Return the (X, Y) coordinate for the center point of the cell that contains the specified text.  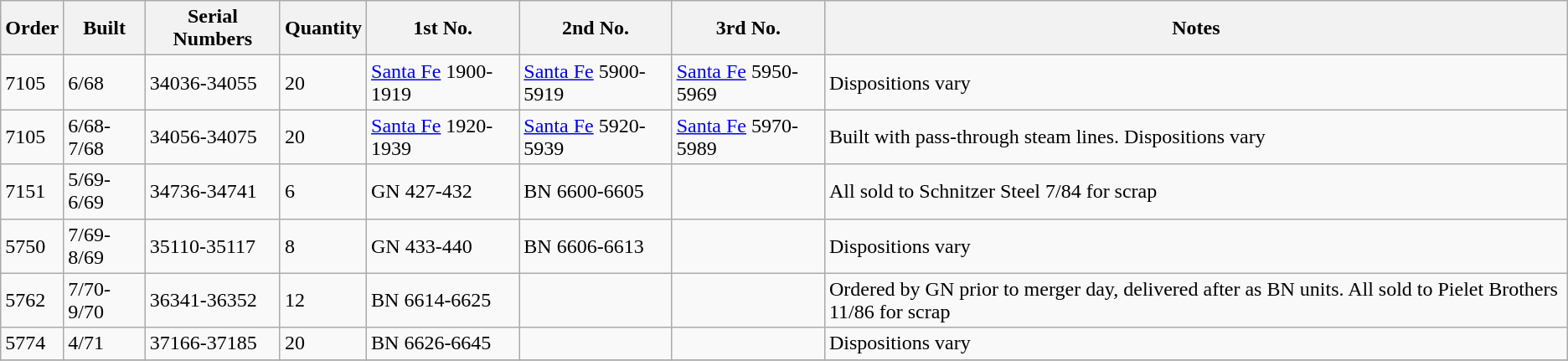
7151 (32, 191)
Santa Fe 1900-1919 (443, 82)
3rd No. (748, 28)
Santa Fe 5950-5969 (748, 82)
8 (323, 246)
36341-36352 (213, 300)
Quantity (323, 28)
All sold to Schnitzer Steel 7/84 for scrap (1196, 191)
5750 (32, 246)
Serial Numbers (213, 28)
Order (32, 28)
7/70-9/70 (105, 300)
Santa Fe 1920-1939 (443, 137)
34036-34055 (213, 82)
2nd No. (596, 28)
6/68 (105, 82)
37166-37185 (213, 343)
Notes (1196, 28)
GN 427-432 (443, 191)
12 (323, 300)
Santa Fe 5900-5919 (596, 82)
Ordered by GN prior to merger day, delivered after as BN units. All sold to Pielet Brothers 11/86 for scrap (1196, 300)
Santa Fe 5970-5989 (748, 137)
34056-34075 (213, 137)
1st No. (443, 28)
6/68-7/68 (105, 137)
BN 6600-6605 (596, 191)
Built (105, 28)
7/69-8/69 (105, 246)
BN 6606-6613 (596, 246)
5774 (32, 343)
GN 433-440 (443, 246)
6 (323, 191)
BN 6614-6625 (443, 300)
5762 (32, 300)
4/71 (105, 343)
5/69-6/69 (105, 191)
Santa Fe 5920-5939 (596, 137)
35110-35117 (213, 246)
34736-34741 (213, 191)
BN 6626-6645 (443, 343)
Built with pass-through steam lines. Dispositions vary (1196, 137)
